Determine the (x, y) coordinate at the center of the cell enclosing the given text.  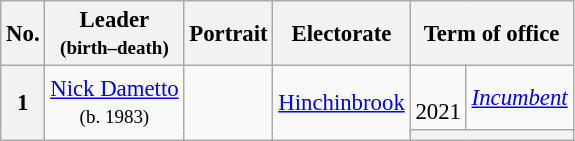
2021 (438, 98)
Term of office (492, 34)
Nick Dametto(b. 1983) (114, 103)
Portrait (228, 34)
1 (23, 103)
Hinchinbrook (342, 103)
Incumbent (520, 98)
Electorate (342, 34)
No. (23, 34)
Leader(birth–death) (114, 34)
